Capture the cell that displays the provided text and extract its (X, Y) central coordinate. 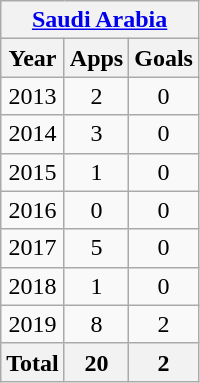
2014 (33, 134)
Year (33, 58)
2016 (33, 210)
2013 (33, 96)
2019 (33, 324)
2018 (33, 286)
3 (96, 134)
2015 (33, 172)
5 (96, 248)
Saudi Arabia (100, 20)
2017 (33, 248)
8 (96, 324)
20 (96, 362)
Apps (96, 58)
Total (33, 362)
Goals (164, 58)
